Determine the (X, Y) coordinate at the center of the cell enclosing the given text.  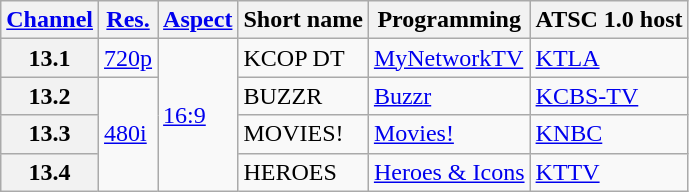
13.1 (50, 58)
Programming (449, 20)
13.2 (50, 96)
BUZZR (303, 96)
16:9 (198, 115)
ATSC 1.0 host (609, 20)
13.3 (50, 134)
Buzzr (449, 96)
13.4 (50, 172)
KCOP DT (303, 58)
HEROES (303, 172)
720p (128, 58)
KCBS-TV (609, 96)
480i (128, 134)
Short name (303, 20)
Channel (50, 20)
KTLA (609, 58)
KNBC (609, 134)
Movies! (449, 134)
Heroes & Icons (449, 172)
MOVIES! (303, 134)
MyNetworkTV (449, 58)
KTTV (609, 172)
Aspect (198, 20)
Res. (128, 20)
